Search for the cell housing the specified text and yield its [x, y] center coordinate. 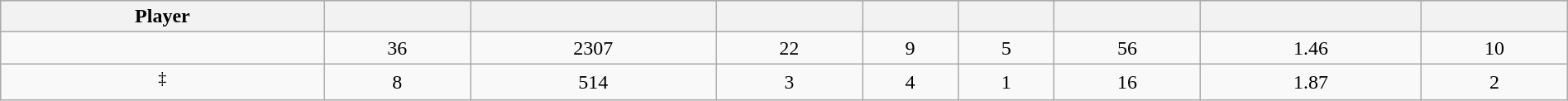
2307 [594, 48]
514 [594, 83]
2 [1495, 83]
22 [789, 48]
9 [911, 48]
3 [789, 83]
‡ [162, 83]
36 [397, 48]
56 [1128, 48]
8 [397, 83]
1.46 [1310, 48]
5 [1006, 48]
4 [911, 83]
1 [1006, 83]
10 [1495, 48]
16 [1128, 83]
Player [162, 17]
1.87 [1310, 83]
